Capture the cell that displays the provided text and extract its (x, y) central coordinate. 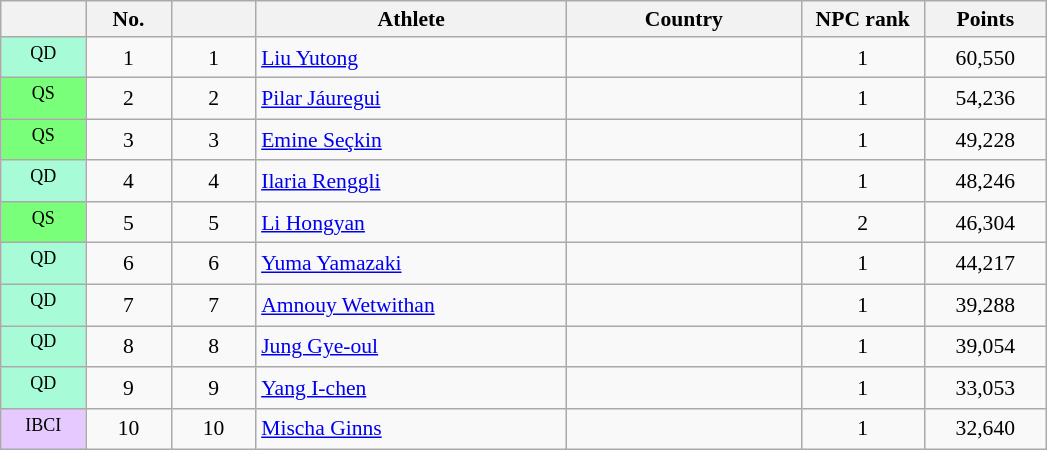
39,054 (986, 346)
Pilar Jáuregui (411, 98)
54,236 (986, 98)
48,246 (986, 182)
Mischa Ginns (411, 430)
Ilaria Renggli (411, 182)
Jung Gye-oul (411, 346)
Country (684, 19)
49,228 (986, 140)
Yang I-chen (411, 388)
NPC rank (862, 19)
60,550 (986, 58)
46,304 (986, 222)
Yuma Yamazaki (411, 264)
Li Hongyan (411, 222)
Points (986, 19)
32,640 (986, 430)
Athlete (411, 19)
No. (128, 19)
44,217 (986, 264)
Emine Seçkin (411, 140)
Amnouy Wetwithan (411, 306)
Liu Yutong (411, 58)
33,053 (986, 388)
IBCI (44, 430)
39,288 (986, 306)
